Extract the [X, Y] coordinate from the center of the cell holding the provided text.  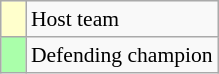
Defending champion [122, 55]
Host team [122, 19]
